Output the [x, y] coordinate of the center of the cell containing the given text.  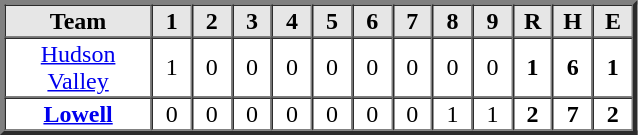
9 [492, 20]
Hudson Valley [78, 68]
8 [452, 20]
R [533, 20]
5 [332, 20]
Team [78, 20]
H [573, 20]
3 [252, 20]
4 [292, 20]
Lowell [78, 114]
E [613, 20]
